Provide the (X, Y) coordinate of the cell's center where the given text is located.  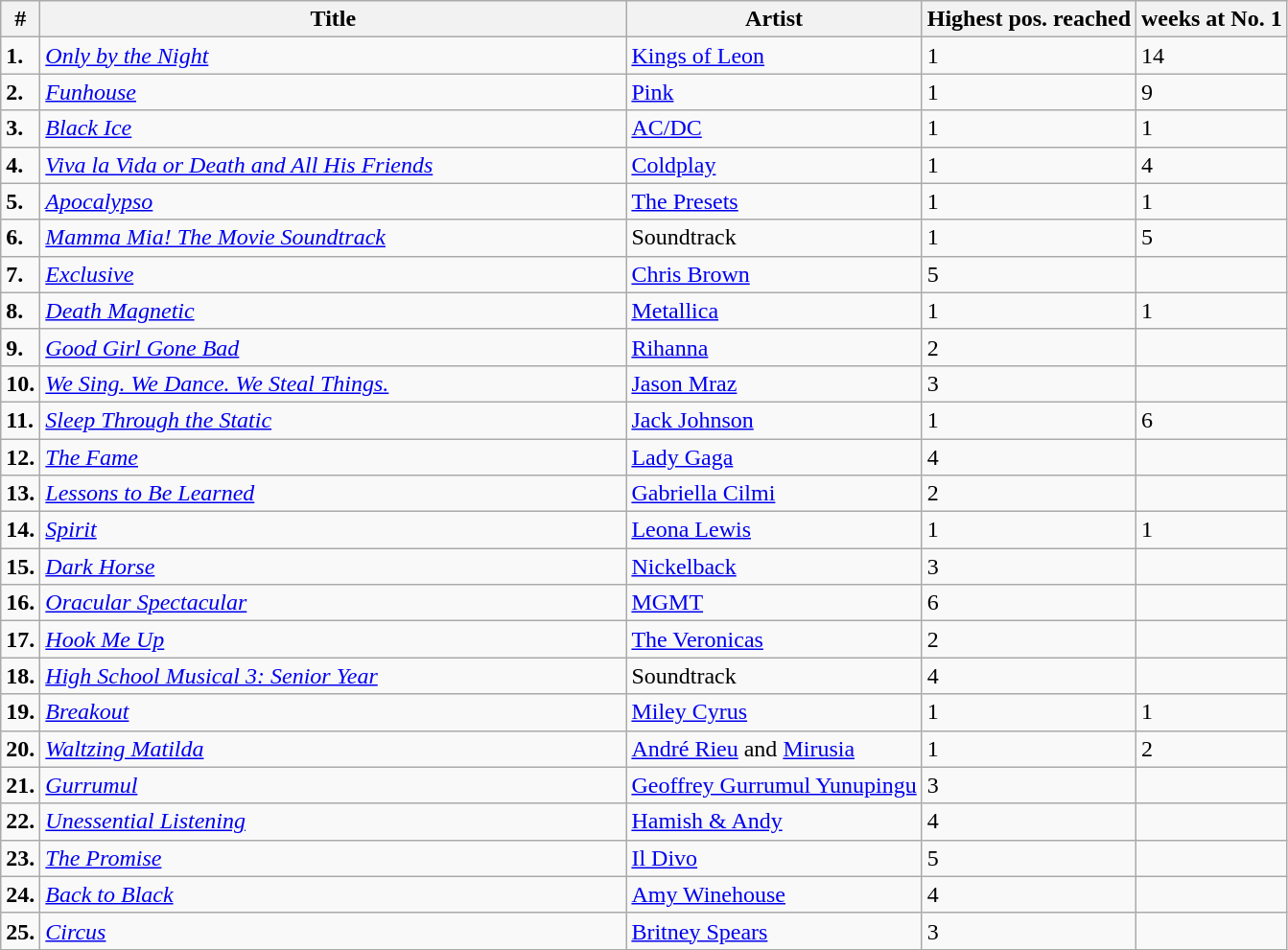
Unessential Listening (334, 822)
Lessons to Be Learned (334, 494)
16. (21, 603)
Pink (774, 92)
weeks at No. 1 (1212, 19)
MGMT (774, 603)
2. (21, 92)
Gurrumul (334, 785)
11. (21, 420)
Miley Cyrus (774, 712)
Back to Black (334, 894)
We Sing. We Dance. We Steal Things. (334, 383)
9. (21, 347)
Highest pos. reached (1028, 19)
Kings of Leon (774, 56)
6. (21, 238)
5. (21, 201)
The Veronicas (774, 639)
Good Girl Gone Bad (334, 347)
4. (21, 165)
Apocalypso (334, 201)
Circus (334, 931)
1. (21, 56)
Oracular Spectacular (334, 603)
Funhouse (334, 92)
Title (334, 19)
9 (1212, 92)
Dark Horse (334, 567)
Hook Me Up (334, 639)
3. (21, 128)
Sleep Through the Static (334, 420)
Amy Winehouse (774, 894)
AC/DC (774, 128)
12. (21, 457)
14. (21, 530)
Chris Brown (774, 274)
Jack Johnson (774, 420)
Black Ice (334, 128)
# (21, 19)
The Presets (774, 201)
7. (21, 274)
André Rieu and Mirusia (774, 749)
24. (21, 894)
18. (21, 676)
Coldplay (774, 165)
20. (21, 749)
The Fame (334, 457)
10. (21, 383)
Spirit (334, 530)
Lady Gaga (774, 457)
Hamish & Andy (774, 822)
The Promise (334, 858)
Waltzing Matilda (334, 749)
Breakout (334, 712)
Exclusive (334, 274)
13. (21, 494)
25. (21, 931)
Death Magnetic (334, 311)
High School Musical 3: Senior Year (334, 676)
19. (21, 712)
23. (21, 858)
Britney Spears (774, 931)
21. (21, 785)
15. (21, 567)
Jason Mraz (774, 383)
14 (1212, 56)
Nickelback (774, 567)
Only by the Night (334, 56)
Rihanna (774, 347)
8. (21, 311)
Viva la Vida or Death and All His Friends (334, 165)
22. (21, 822)
Geoffrey Gurrumul Yunupingu (774, 785)
Gabriella Cilmi (774, 494)
Mamma Mia! The Movie Soundtrack (334, 238)
Il Divo (774, 858)
Artist (774, 19)
Metallica (774, 311)
Leona Lewis (774, 530)
17. (21, 639)
